Return [x, y] of the center of cell containing provided text 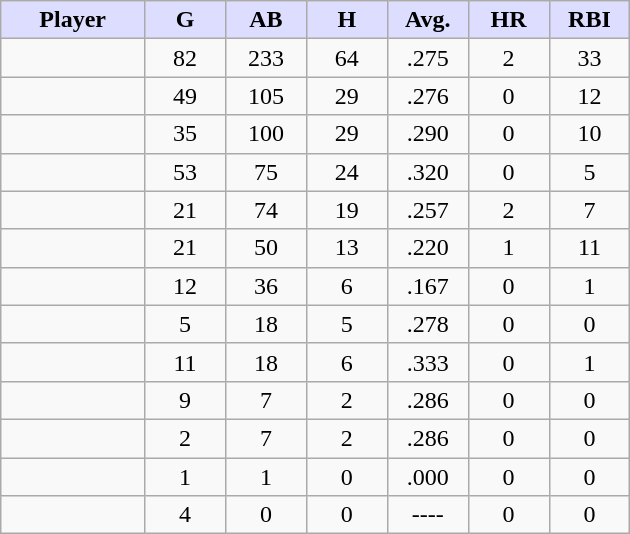
---- [428, 515]
.000 [428, 477]
10 [590, 134]
19 [346, 210]
74 [266, 210]
HR [508, 20]
.257 [428, 210]
.290 [428, 134]
G [186, 20]
.333 [428, 362]
49 [186, 96]
RBI [590, 20]
9 [186, 400]
24 [346, 172]
.276 [428, 96]
13 [346, 248]
AB [266, 20]
82 [186, 58]
.278 [428, 324]
.220 [428, 248]
75 [266, 172]
.320 [428, 172]
33 [590, 58]
Avg. [428, 20]
50 [266, 248]
35 [186, 134]
53 [186, 172]
4 [186, 515]
64 [346, 58]
105 [266, 96]
.167 [428, 286]
233 [266, 58]
Player [73, 20]
H [346, 20]
.275 [428, 58]
100 [266, 134]
36 [266, 286]
